Output the (x, y) coordinate of the center of the cell containing the given text.  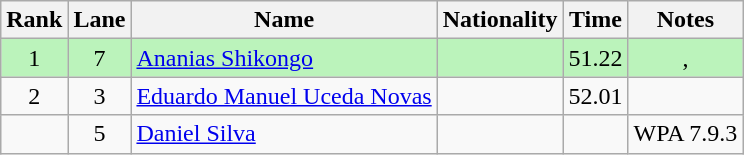
Notes (686, 20)
Ananias Shikongo (284, 58)
Eduardo Manuel Uceda Novas (284, 96)
5 (100, 134)
52.01 (596, 96)
Time (596, 20)
Name (284, 20)
1 (34, 58)
3 (100, 96)
2 (34, 96)
Daniel Silva (284, 134)
, (686, 58)
7 (100, 58)
51.22 (596, 58)
Lane (100, 20)
Rank (34, 20)
WPA 7.9.3 (686, 134)
Nationality (500, 20)
